Output the (x, y) coordinate of the center of the cell containing the given text.  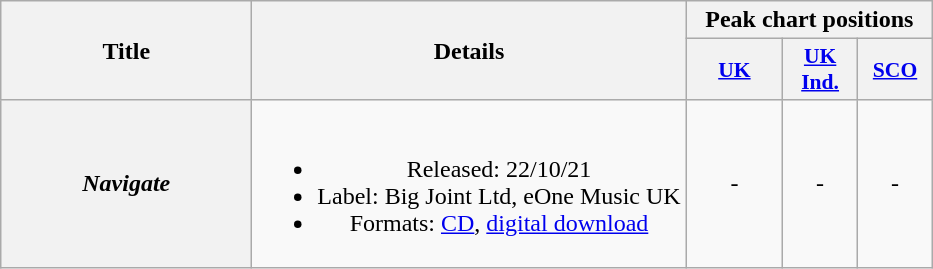
UK (734, 70)
SCO (896, 70)
Released: 22/10/21Label: Big Joint Ltd, eOne Music UKFormats: CD, digital download (469, 184)
Peak chart positions (809, 20)
Details (469, 50)
Navigate (126, 184)
Title (126, 50)
UK Ind. (820, 70)
